Capture the cell that displays the provided text and extract its (x, y) central coordinate. 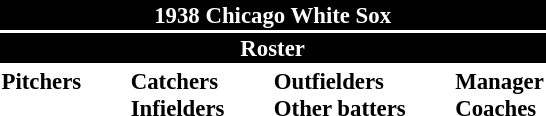
1938 Chicago White Sox (272, 15)
Roster (272, 48)
